From the cell containing the given text, extract its center point as [x, y] coordinate. 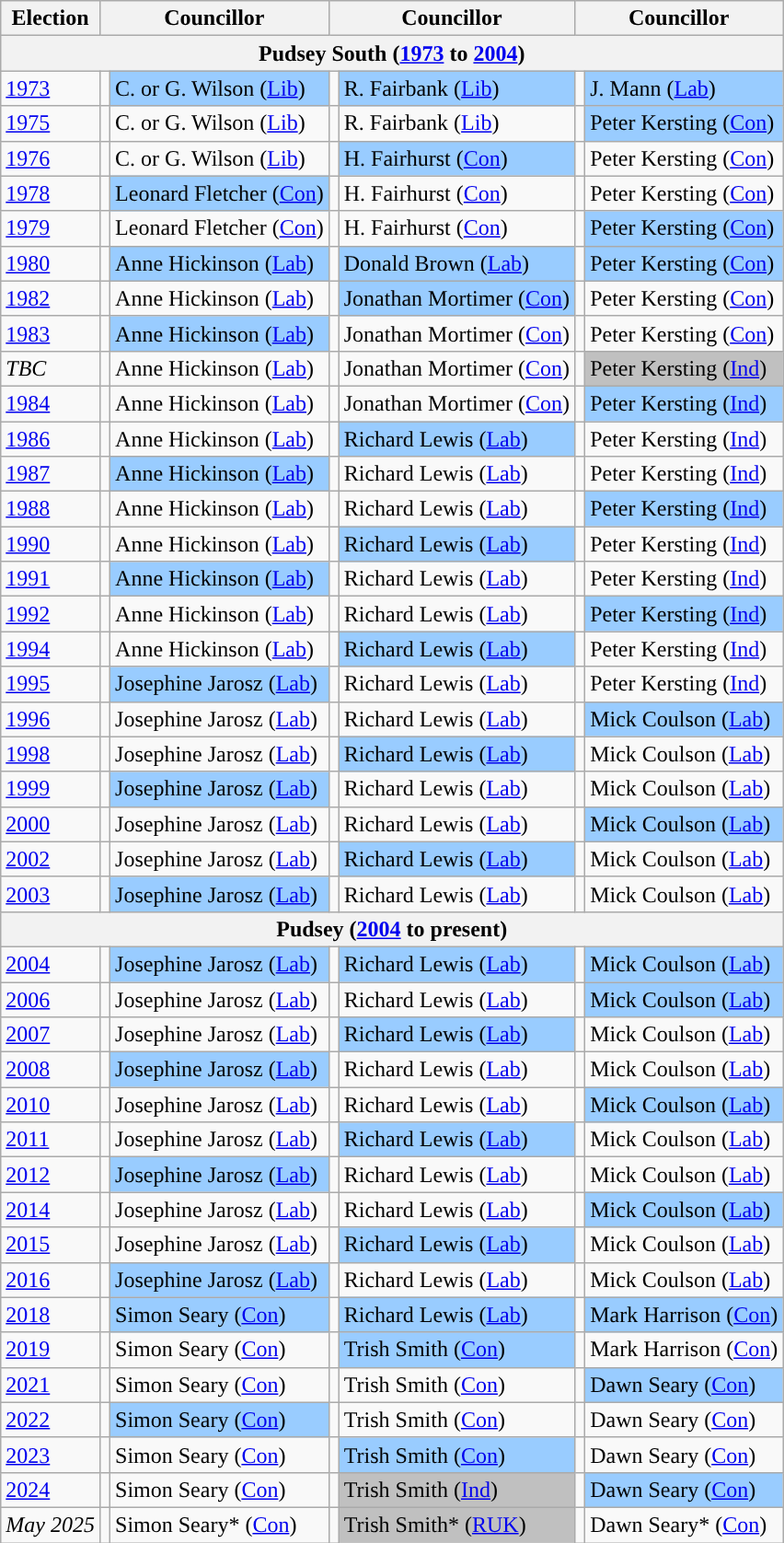
2023 [51, 1455]
1998 [51, 754]
1980 [51, 263]
1999 [51, 789]
1995 [51, 684]
1983 [51, 333]
1984 [51, 403]
2000 [51, 824]
2014 [51, 1210]
1986 [51, 439]
Simon Seary* (Con) [220, 1525]
2021 [51, 1385]
2016 [51, 1280]
2024 [51, 1490]
1973 [51, 88]
J. Mann (Lab) [685, 88]
1988 [51, 509]
1994 [51, 649]
1992 [51, 614]
Trish Smith (Ind) [456, 1490]
2004 [51, 964]
1978 [51, 193]
1975 [51, 123]
2019 [51, 1350]
Donald Brown (Lab) [456, 263]
2003 [51, 894]
2011 [51, 1140]
2015 [51, 1245]
1979 [51, 228]
2008 [51, 1070]
2010 [51, 1105]
2018 [51, 1315]
1987 [51, 474]
2002 [51, 859]
1982 [51, 298]
1991 [51, 579]
1976 [51, 158]
TBC [51, 368]
Pudsey (2004 to present) [392, 929]
1996 [51, 719]
2022 [51, 1420]
Dawn Seary* (Con) [685, 1525]
May 2025 [51, 1525]
2006 [51, 999]
2012 [51, 1175]
Election [51, 18]
1990 [51, 544]
Pudsey South (1973 to 2004) [392, 53]
Trish Smith* (RUK) [456, 1525]
2007 [51, 1035]
